Find where the given text appears and provide that cell's center as (X, Y) coordinate. 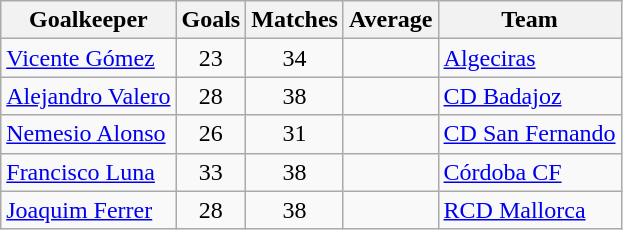
Algeciras (530, 58)
Goals (211, 20)
Joaquim Ferrer (88, 210)
Córdoba CF (530, 172)
RCD Mallorca (530, 210)
Matches (295, 20)
Goalkeeper (88, 20)
33 (211, 172)
23 (211, 58)
CD Badajoz (530, 96)
Average (390, 20)
Francisco Luna (88, 172)
Nemesio Alonso (88, 134)
34 (295, 58)
26 (211, 134)
Team (530, 20)
Vicente Gómez (88, 58)
Alejandro Valero (88, 96)
CD San Fernando (530, 134)
31 (295, 134)
